Determine the (x, y) coordinate at the center of the cell enclosing the given text.  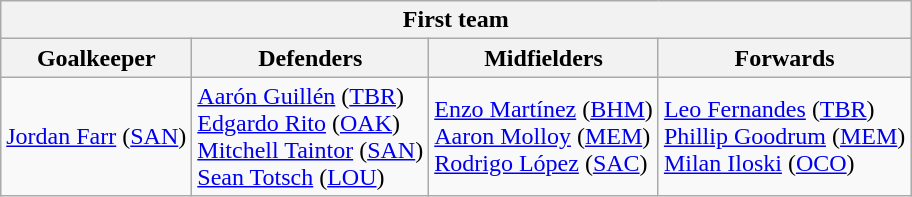
Leo Fernandes (TBR) Phillip Goodrum (MEM) Milan Iloski (OCO) (784, 136)
Defenders (310, 58)
Goalkeeper (96, 58)
Aarón Guillén (TBR) Edgardo Rito (OAK) Mitchell Taintor (SAN) Sean Totsch (LOU) (310, 136)
Forwards (784, 58)
Midfielders (544, 58)
Enzo Martínez (BHM) Aaron Molloy (MEM) Rodrigo López (SAC) (544, 136)
First team (456, 20)
Jordan Farr (SAN) (96, 136)
